Output the (x, y) coordinate of the center of the cell containing the given text.  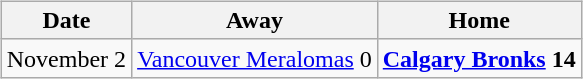
November 2 (66, 58)
Away (255, 20)
Date (66, 20)
Calgary Bronks 14 (479, 58)
Home (479, 20)
Vancouver Meralomas 0 (255, 58)
